Pinpoint the cell where the given text exists, returning its [X, Y] midpoint coordinate. 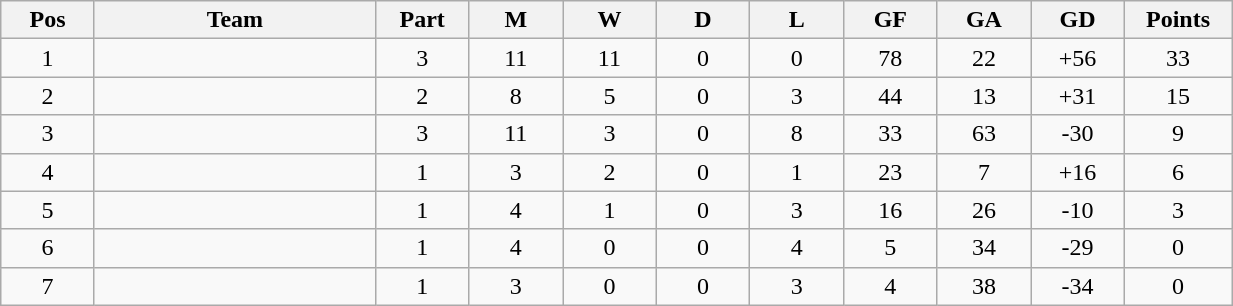
44 [890, 96]
-29 [1078, 248]
Points [1178, 20]
GA [984, 20]
16 [890, 210]
26 [984, 210]
Pos [48, 20]
15 [1178, 96]
GD [1078, 20]
34 [984, 248]
13 [984, 96]
9 [1178, 134]
63 [984, 134]
L [797, 20]
M [516, 20]
Team [234, 20]
W [610, 20]
+56 [1078, 58]
23 [890, 172]
Part [422, 20]
+31 [1078, 96]
-34 [1078, 286]
GF [890, 20]
78 [890, 58]
22 [984, 58]
-30 [1078, 134]
D [703, 20]
+16 [1078, 172]
38 [984, 286]
-10 [1078, 210]
